Scan for the cell matching the given text and deliver its [X, Y] coordinate at center. 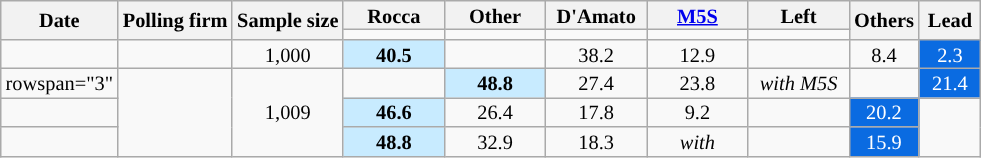
Polling firm [175, 20]
46.6 [394, 112]
Others [884, 20]
Rocca [394, 14]
27.4 [596, 82]
18.3 [596, 142]
2.3 [950, 54]
1,009 [288, 112]
20.2 [884, 112]
32.9 [494, 142]
12.9 [698, 54]
with [698, 142]
1,000 [288, 54]
38.2 [596, 54]
Other [494, 14]
Lead [950, 20]
40.5 [394, 54]
Left [798, 14]
15.9 [884, 142]
9.2 [698, 112]
Sample size [288, 20]
Date [60, 20]
D'Amato [596, 14]
with M5S [798, 82]
8.4 [884, 54]
21.4 [950, 82]
M5S [698, 14]
rowspan="3" [60, 82]
26.4 [494, 112]
17.8 [596, 112]
23.8 [698, 82]
